Scan for the cell matching the given text and deliver its (x, y) coordinate at center. 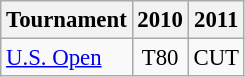
Tournament (66, 20)
T80 (160, 58)
2010 (160, 20)
2011 (216, 20)
U.S. Open (66, 58)
CUT (216, 58)
